Return [x, y] of the center of cell containing provided text 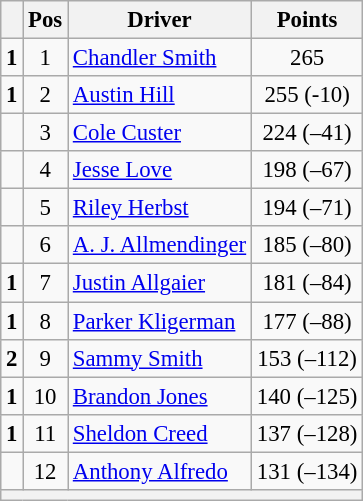
224 (–41) [306, 133]
265 [306, 58]
198 (–67) [306, 170]
4 [46, 170]
5 [46, 208]
Pos [46, 20]
131 (–134) [306, 471]
Chandler Smith [160, 58]
255 (-10) [306, 95]
Sheldon Creed [160, 433]
181 (–84) [306, 283]
Cole Custer [160, 133]
7 [46, 283]
Riley Herbst [160, 208]
194 (–71) [306, 208]
140 (–125) [306, 396]
A. J. Allmendinger [160, 245]
9 [46, 358]
10 [46, 396]
Anthony Alfredo [160, 471]
Sammy Smith [160, 358]
Justin Allgaier [160, 283]
12 [46, 471]
Austin Hill [160, 95]
153 (–112) [306, 358]
Jesse Love [160, 170]
177 (–88) [306, 321]
Brandon Jones [160, 396]
Parker Kligerman [160, 321]
11 [46, 433]
Points [306, 20]
8 [46, 321]
Driver [160, 20]
3 [46, 133]
185 (–80) [306, 245]
137 (–128) [306, 433]
6 [46, 245]
